Locate the cell with the specified text and output its [X, Y] center coordinate. 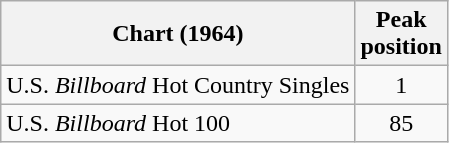
Chart (1964) [178, 34]
85 [401, 123]
1 [401, 85]
Peakposition [401, 34]
U.S. Billboard Hot 100 [178, 123]
U.S. Billboard Hot Country Singles [178, 85]
